Return the [x, y] coordinate for the center point of the cell that contains the specified text.  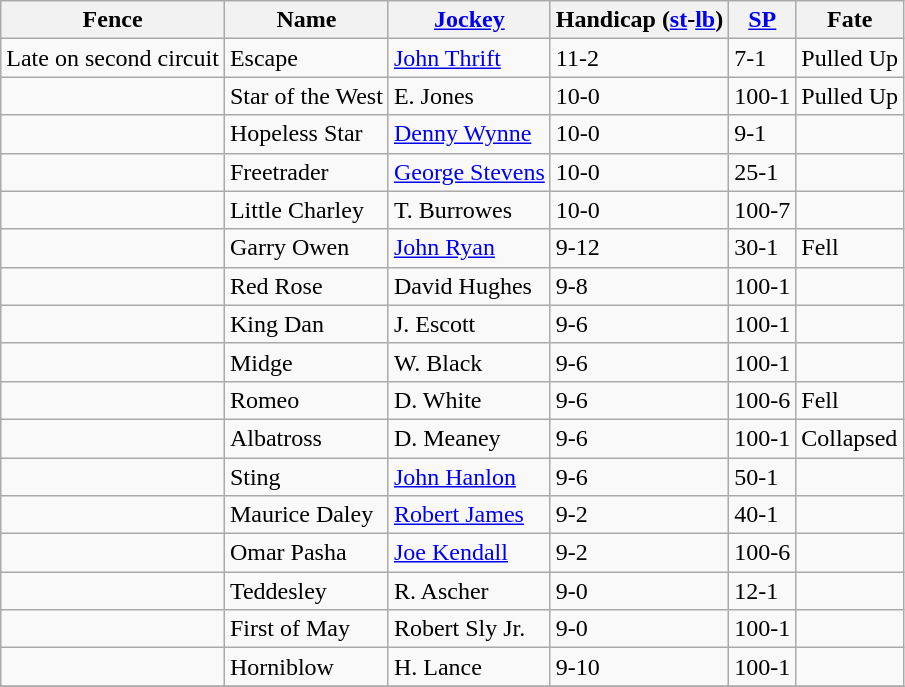
30-1 [762, 248]
Horniblow [306, 667]
Robert James [469, 515]
H. Lance [469, 667]
Little Charley [306, 210]
Red Rose [306, 286]
Maurice Daley [306, 515]
12-1 [762, 591]
Albatross [306, 438]
Robert Sly Jr. [469, 629]
D. Meaney [469, 438]
George Stevens [469, 172]
25-1 [762, 172]
Escape [306, 58]
Handicap (st-lb) [639, 20]
Fate [850, 20]
Jockey [469, 20]
Omar Pasha [306, 553]
Sting [306, 477]
9-8 [639, 286]
First of May [306, 629]
Freetrader [306, 172]
Name [306, 20]
King Dan [306, 324]
John Thrift [469, 58]
Garry Owen [306, 248]
11-2 [639, 58]
John Hanlon [469, 477]
Collapsed [850, 438]
Denny Wynne [469, 134]
David Hughes [469, 286]
9-10 [639, 667]
9-12 [639, 248]
Hopeless Star [306, 134]
Fence [113, 20]
Teddesley [306, 591]
Romeo [306, 400]
Late on second circuit [113, 58]
John Ryan [469, 248]
Joe Kendall [469, 553]
40-1 [762, 515]
R. Ascher [469, 591]
W. Black [469, 362]
9-1 [762, 134]
SP [762, 20]
100-7 [762, 210]
D. White [469, 400]
50-1 [762, 477]
Star of the West [306, 96]
T. Burrowes [469, 210]
E. Jones [469, 96]
7-1 [762, 58]
J. Escott [469, 324]
Midge [306, 362]
